From the cell containing the given text, extract its center point as [X, Y] coordinate. 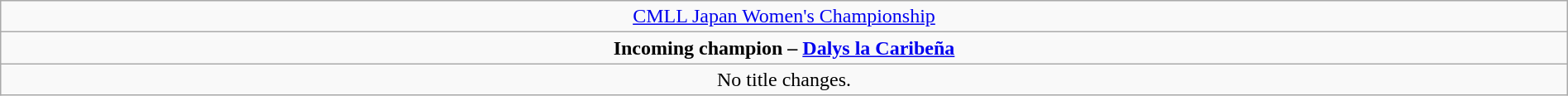
No title changes. [784, 79]
CMLL Japan Women's Championship [784, 17]
Incoming champion – Dalys la Caribeña [784, 48]
